Locate the cell with the specified text and output its [x, y] center coordinate. 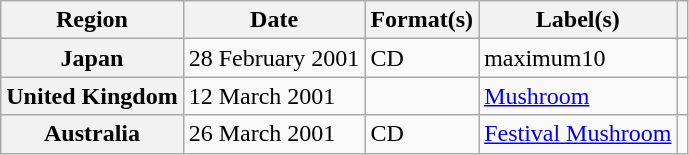
Region [92, 20]
Date [274, 20]
12 March 2001 [274, 96]
Format(s) [422, 20]
26 March 2001 [274, 134]
Mushroom [578, 96]
Label(s) [578, 20]
maximum10 [578, 58]
Japan [92, 58]
Australia [92, 134]
Festival Mushroom [578, 134]
United Kingdom [92, 96]
28 February 2001 [274, 58]
